Search for the cell housing the specified text and yield its (X, Y) center coordinate. 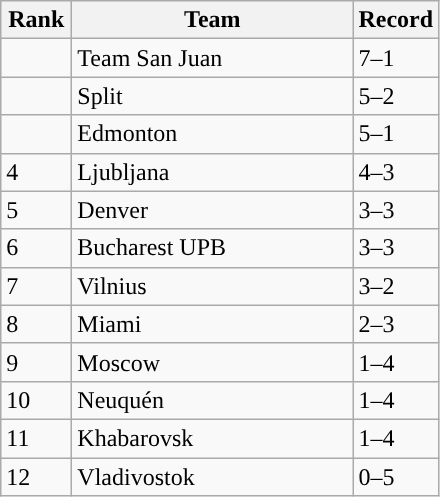
5–1 (396, 134)
5 (36, 210)
Edmonton (212, 134)
Miami (212, 324)
Vladivostok (212, 477)
10 (36, 400)
Team (212, 20)
Rank (36, 20)
Bucharest UPB (212, 248)
Vilnius (212, 286)
7–1 (396, 58)
4–3 (396, 172)
12 (36, 477)
Neuquén (212, 400)
7 (36, 286)
Record (396, 20)
4 (36, 172)
2–3 (396, 324)
0–5 (396, 477)
3–2 (396, 286)
6 (36, 248)
Split (212, 96)
Moscow (212, 362)
Ljubljana (212, 172)
8 (36, 324)
11 (36, 438)
9 (36, 362)
5–2 (396, 96)
Team San Juan (212, 58)
Denver (212, 210)
Khabarovsk (212, 438)
